Output the [X, Y] coordinate of the center of the cell containing the given text.  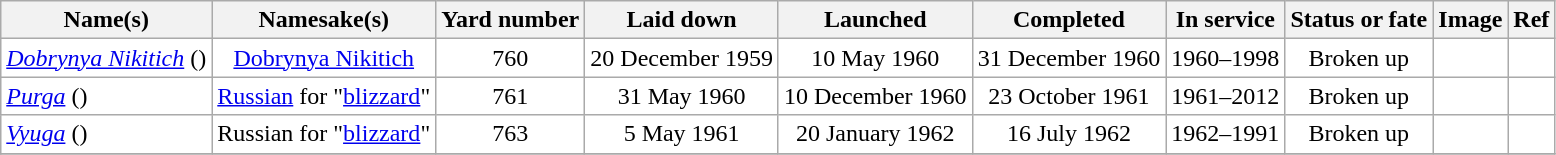
760 [510, 58]
Name(s) [106, 20]
Yard number [510, 20]
16 July 1962 [1069, 134]
20 December 1959 [682, 58]
31 May 1960 [682, 96]
Dobrynya Nikitich () [106, 58]
Ref [1532, 20]
10 December 1960 [875, 96]
1962–1991 [1226, 134]
20 January 1962 [875, 134]
763 [510, 134]
761 [510, 96]
Completed [1069, 20]
1961–2012 [1226, 96]
1960–1998 [1226, 58]
Namesake(s) [324, 20]
31 December 1960 [1069, 58]
Laid down [682, 20]
Launched [875, 20]
Purga () [106, 96]
Dobrynya Nikitich [324, 58]
23 October 1961 [1069, 96]
Image [1470, 20]
Status or fate [1359, 20]
In service [1226, 20]
5 May 1961 [682, 134]
10 May 1960 [875, 58]
Vyuga () [106, 134]
